Provide the [x, y] coordinate of the cell's center where the given text is located.  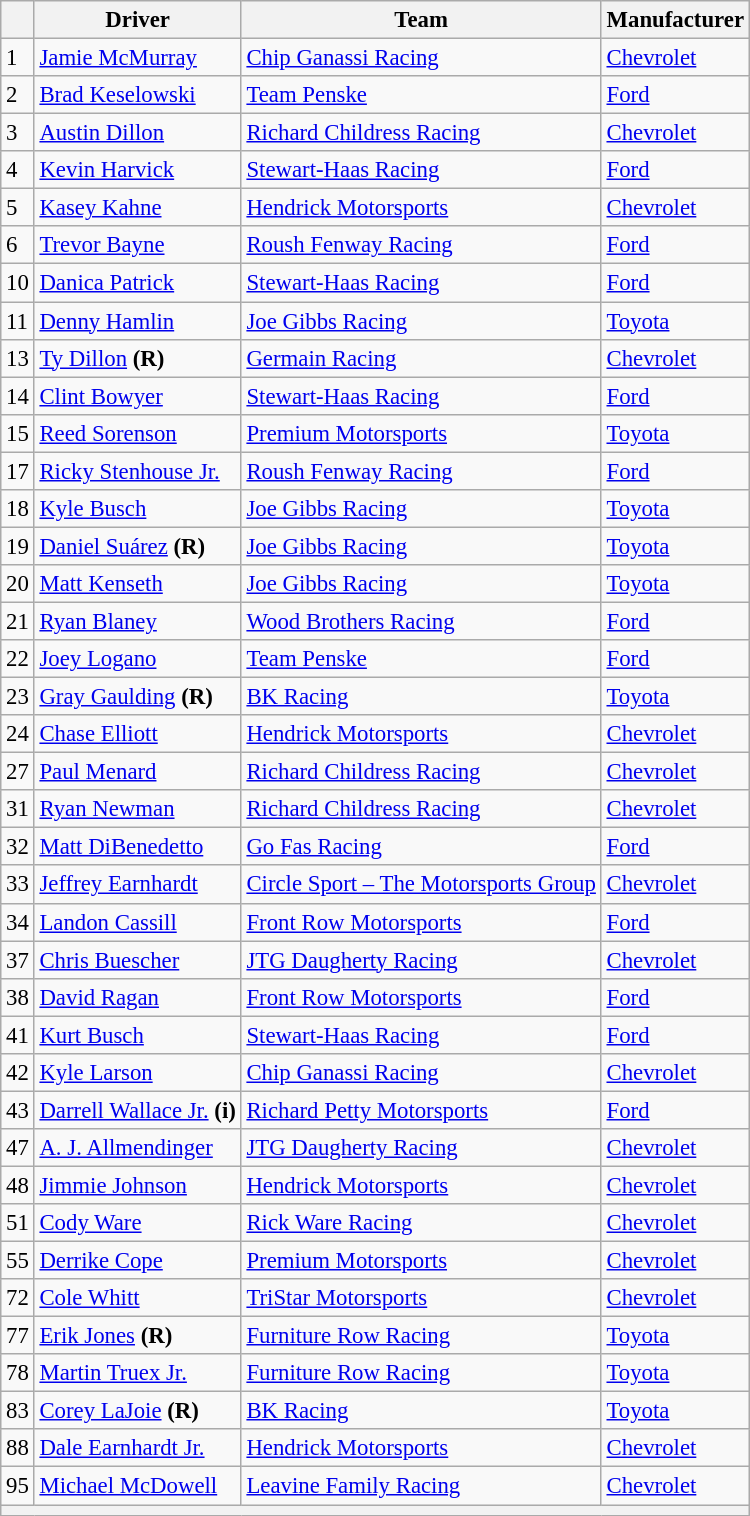
Kevin Harvick [138, 170]
Derrike Cope [138, 1261]
Austin Dillon [138, 133]
77 [18, 1336]
Kyle Larson [138, 1073]
Cole Whitt [138, 1298]
23 [18, 697]
Erik Jones (R) [138, 1336]
Clint Bowyer [138, 396]
Wood Brothers Racing [421, 621]
Germain Racing [421, 358]
18 [18, 509]
Martin Truex Jr. [138, 1373]
10 [18, 283]
34 [18, 922]
Darrell Wallace Jr. (i) [138, 1110]
48 [18, 1185]
Matt Kenseth [138, 584]
Kurt Busch [138, 1035]
Cody Ware [138, 1223]
51 [18, 1223]
20 [18, 584]
Richard Petty Motorsports [421, 1110]
Brad Keselowski [138, 95]
Daniel Suárez (R) [138, 546]
Ty Dillon (R) [138, 358]
Go Fas Racing [421, 847]
78 [18, 1373]
Rick Ware Racing [421, 1223]
David Ragan [138, 997]
31 [18, 809]
21 [18, 621]
4 [18, 170]
Michael McDowell [138, 1486]
Reed Sorenson [138, 433]
19 [18, 546]
A. J. Allmendinger [138, 1148]
17 [18, 471]
72 [18, 1298]
15 [18, 433]
Chris Buescher [138, 960]
6 [18, 245]
83 [18, 1411]
Trevor Bayne [138, 245]
Kyle Busch [138, 509]
14 [18, 396]
Landon Cassill [138, 922]
24 [18, 734]
43 [18, 1110]
47 [18, 1148]
32 [18, 847]
27 [18, 772]
2 [18, 95]
5 [18, 208]
38 [18, 997]
42 [18, 1073]
Driver [138, 20]
13 [18, 358]
37 [18, 960]
Paul Menard [138, 772]
55 [18, 1261]
1 [18, 58]
41 [18, 1035]
Danica Patrick [138, 283]
22 [18, 659]
Gray Gaulding (R) [138, 697]
Joey Logano [138, 659]
Dale Earnhardt Jr. [138, 1449]
Corey LaJoie (R) [138, 1411]
Kasey Kahne [138, 208]
Ryan Blaney [138, 621]
Ricky Stenhouse Jr. [138, 471]
Manufacturer [675, 20]
Jamie McMurray [138, 58]
Chase Elliott [138, 734]
11 [18, 321]
88 [18, 1449]
33 [18, 885]
Jimmie Johnson [138, 1185]
Leavine Family Racing [421, 1486]
95 [18, 1486]
Matt DiBenedetto [138, 847]
Team [421, 20]
3 [18, 133]
Ryan Newman [138, 809]
TriStar Motorsports [421, 1298]
Jeffrey Earnhardt [138, 885]
Denny Hamlin [138, 321]
Circle Sport – The Motorsports Group [421, 885]
